Return (X, Y) of the center of cell containing provided text 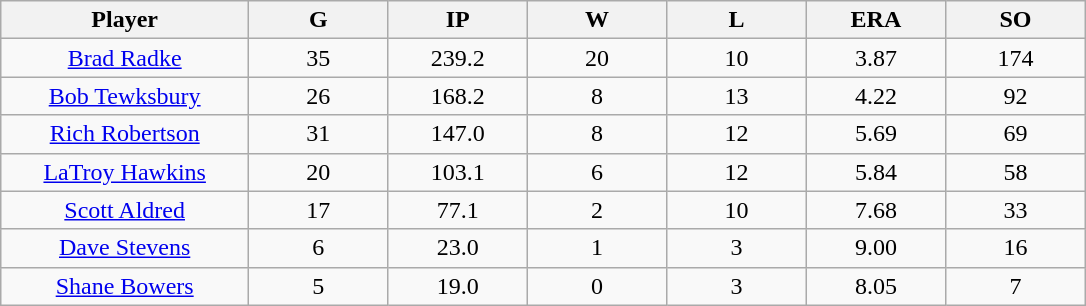
Scott Aldred (125, 210)
5 (318, 286)
L (736, 20)
5.69 (876, 134)
239.2 (458, 58)
69 (1016, 134)
77.1 (458, 210)
SO (1016, 20)
19.0 (458, 286)
IP (458, 20)
Dave Stevens (125, 248)
33 (1016, 210)
168.2 (458, 96)
7.68 (876, 210)
G (318, 20)
2 (596, 210)
0 (596, 286)
92 (1016, 96)
Player (125, 20)
31 (318, 134)
7 (1016, 286)
4.22 (876, 96)
16 (1016, 248)
Brad Radke (125, 58)
35 (318, 58)
Shane Bowers (125, 286)
26 (318, 96)
58 (1016, 172)
W (596, 20)
174 (1016, 58)
13 (736, 96)
3.87 (876, 58)
1 (596, 248)
9.00 (876, 248)
23.0 (458, 248)
147.0 (458, 134)
17 (318, 210)
ERA (876, 20)
8.05 (876, 286)
LaTroy Hawkins (125, 172)
Bob Tewksbury (125, 96)
Rich Robertson (125, 134)
5.84 (876, 172)
103.1 (458, 172)
